Capture the cell that displays the provided text and extract its [X, Y] central coordinate. 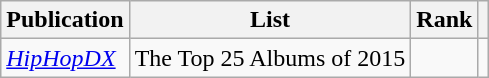
The Top 25 Albums of 2015 [270, 58]
List [270, 20]
HipHopDX [65, 58]
Rank [444, 20]
Publication [65, 20]
